Pinpoint the cell where the given text exists, returning its [X, Y] midpoint coordinate. 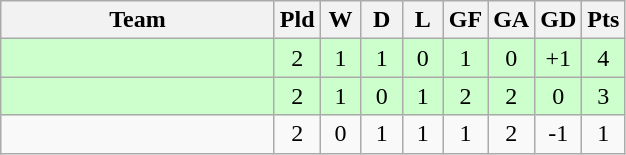
+1 [558, 58]
-1 [558, 134]
GD [558, 20]
L [422, 20]
3 [604, 96]
GF [465, 20]
D [382, 20]
GA [512, 20]
Pld [297, 20]
W [340, 20]
4 [604, 58]
Pts [604, 20]
Team [138, 20]
